For the text-containing cell, return its midpoint in [X, Y] coordinate format. 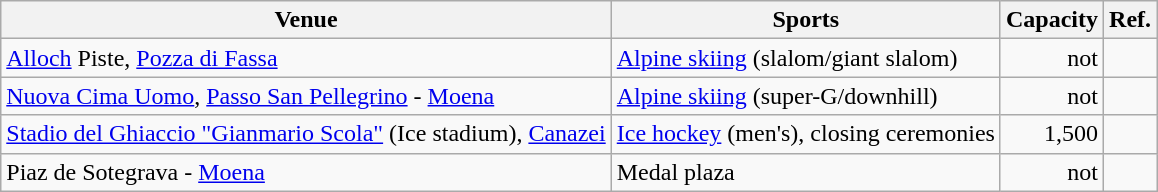
Alloch Piste, Pozza di Fassa [306, 58]
Piaz de Sotegrava - Moena [306, 172]
Ice hockey (men's), closing ceremonies [806, 134]
Stadio del Ghiaccio "Gianmario Scola" (Ice stadium), Canazei [306, 134]
Sports [806, 20]
1,500 [1052, 134]
Alpine skiing (slalom/giant slalom) [806, 58]
Nuova Cima Uomo, Passo San Pellegrino - Moena [306, 96]
Alpine skiing (super-G/downhill) [806, 96]
Medal plaza [806, 172]
Venue [306, 20]
Capacity [1052, 20]
Ref. [1130, 20]
